Determine the [x, y] coordinate at the center of the cell enclosing the given text.  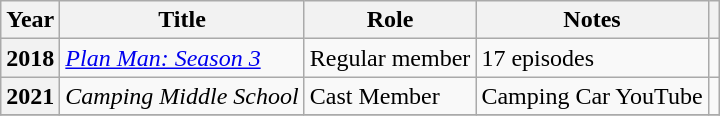
Camping Car YouTube [592, 96]
2018 [30, 58]
Role [390, 20]
Camping Middle School [182, 96]
Notes [592, 20]
Year [30, 20]
Plan Man: Season 3 [182, 58]
2021 [30, 96]
Cast Member [390, 96]
Regular member [390, 58]
Title [182, 20]
17 episodes [592, 58]
